Return (X, Y) of the center of cell containing provided text 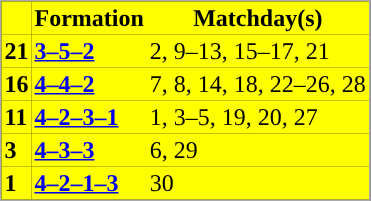
Matchday(s) (258, 18)
3–5–2 (90, 50)
4–3–3 (90, 150)
16 (17, 84)
4–2–1–3 (90, 182)
1 (17, 182)
4–2–3–1 (90, 116)
2, 9–13, 15–17, 21 (258, 50)
6, 29 (258, 150)
30 (258, 182)
21 (17, 50)
Formation (90, 18)
3 (17, 150)
1, 3–5, 19, 20, 27 (258, 116)
7, 8, 14, 18, 22–26, 28 (258, 84)
11 (17, 116)
4–4–2 (90, 84)
